Locate the cell with the specified text and output its (x, y) center coordinate. 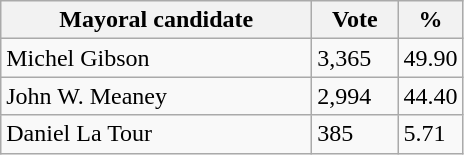
2,994 (355, 96)
Vote (355, 20)
Michel Gibson (156, 58)
3,365 (355, 58)
John W. Meaney (156, 96)
44.40 (430, 96)
% (430, 20)
Mayoral candidate (156, 20)
49.90 (430, 58)
5.71 (430, 134)
385 (355, 134)
Daniel La Tour (156, 134)
